Provide the [X, Y] coordinate of the cell's center where the given text is located.  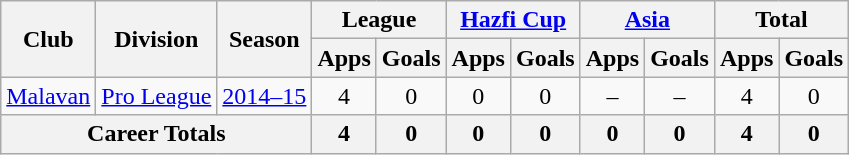
Malavan [48, 96]
Division [156, 39]
Total [781, 20]
Hazfi Cup [513, 20]
2014–15 [264, 96]
Asia [647, 20]
League [379, 20]
Season [264, 39]
Club [48, 39]
Pro League [156, 96]
Career Totals [156, 134]
